Return the [X, Y] coordinate for the center point of the cell that contains the specified text.  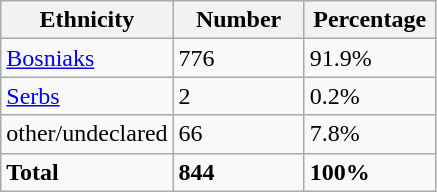
Bosniaks [87, 58]
Ethnicity [87, 20]
Total [87, 172]
other/undeclared [87, 134]
100% [370, 172]
7.8% [370, 134]
0.2% [370, 96]
Percentage [370, 20]
Serbs [87, 96]
844 [238, 172]
2 [238, 96]
66 [238, 134]
776 [238, 58]
Number [238, 20]
91.9% [370, 58]
